Extract the (x, y) coordinate from the center of the cell holding the provided text.  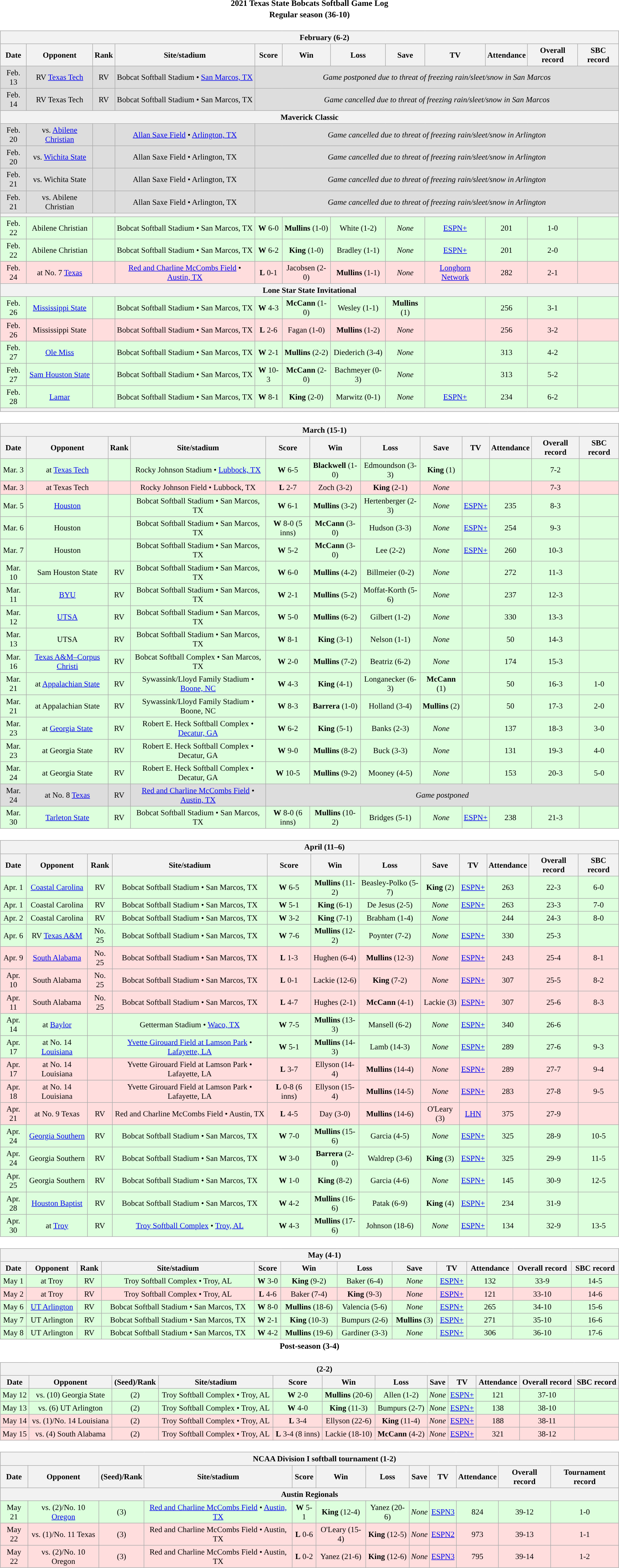
ESPN2 (443, 1534)
824 (477, 1512)
Mullins (14-5) (390, 1092)
Mar. 6 (13, 528)
Mar. 7 (13, 550)
King (2-0) (306, 397)
Feb. 28 (13, 397)
3-0 (599, 729)
McCann (1-0) (306, 308)
King (11-3) (349, 1408)
5-0 (599, 773)
Allen (1-2) (401, 1395)
Mansell (6-2) (390, 1025)
Mullins (5-2) (335, 595)
Mullins (9-2) (335, 773)
138 (498, 1408)
King (2-1) (390, 488)
14-3 (555, 639)
Mullins (3) (415, 1320)
King (11-4) (401, 1421)
vs. (1)/No. 14 Louisiana (70, 1421)
May 21 (14, 1512)
Barrera (2-0) (335, 1158)
265 (490, 1307)
King (4-1) (335, 684)
Mar. 12 (13, 617)
Yanez (20-6) (388, 1512)
Apr. 6 (13, 935)
Jacobsen (2-0) (306, 272)
39-12 (524, 1512)
Mullins (8-2) (335, 751)
Mullins (19-6) (309, 1333)
973 (477, 1534)
L 3-4 (298, 1421)
Mullins (14-4) (390, 1069)
25-3 (553, 935)
May 1 (13, 1281)
Apr. 18 (13, 1092)
Beatriz (6-2) (390, 662)
Hertenberger (2-3) (390, 506)
Mullins (14-3) (335, 1047)
Baker (6-4) (365, 1281)
26-6 (553, 1025)
at No. 8 Texas (68, 796)
Mar. 10 (13, 573)
L 2-6 (269, 330)
Waldrep (3-6) (390, 1158)
20-3 (555, 773)
243 (508, 958)
283 (508, 1092)
19-3 (555, 751)
Apr. 30 (13, 1225)
12-5 (598, 1181)
27-6 (553, 1047)
vs. (4) South Alabama (70, 1434)
174 (511, 662)
132 (490, 1281)
King (12-5) (388, 1534)
38-10 (547, 1408)
Mooney (4-5) (390, 773)
W 1-0 (289, 1181)
Fagan (1-0) (306, 330)
Game cancelled due to threat of freezing rain/sleet/snow in San Marcos (437, 99)
W 8-0 (268, 1307)
340 (508, 1025)
W 3-2 (289, 918)
31-9 (553, 1203)
14-6 (595, 1294)
282 (506, 272)
McCann (2-0) (306, 374)
Ellyson (15-4) (335, 1092)
Lackie (3) (440, 1002)
Hughes (2-1) (335, 1002)
Holland (3-4) (390, 706)
Ole Miss (60, 352)
244 (508, 918)
25-6 (553, 1002)
McCann (4-2) (401, 1434)
vs. (10) Georgia State (70, 1395)
6-0 (598, 887)
Getterman Stadium • Waco, TX (190, 1025)
237 (511, 595)
W 8-0 (5 inns) (288, 528)
13-3 (555, 617)
9-5 (598, 1092)
10-3 (555, 550)
Longanecker (6-3) (390, 684)
King (8-2) (335, 1181)
Rocky Johnson Stadium • Lubbock, TX (198, 470)
L 4-6 (268, 1294)
25-4 (553, 958)
134 (508, 1225)
Mullins (15-6) (335, 1136)
May 15 (15, 1434)
BYU (68, 595)
17-6 (595, 1333)
May 14 (15, 1421)
Wesley (1-1) (358, 308)
260 (511, 550)
7-0 (598, 905)
1-2 (585, 1557)
34-10 (542, 1307)
L 0-8 (6 inns) (289, 1092)
vs. (6) UT Arlington (70, 1408)
RV Texas A&M (57, 935)
May 13 (15, 1408)
W 10-3 (269, 374)
235 (511, 506)
36-10 (542, 1333)
King (9-2) (309, 1281)
188 (498, 1421)
vs. (1)/No. 11 Texas (63, 1534)
35-10 (542, 1320)
Mullins (6-2) (335, 617)
Bumpurs (2-6) (365, 1320)
1-1 (585, 1534)
Hudson (3-3) (390, 528)
32-9 (553, 1225)
W 9-0 (288, 751)
King (3-1) (335, 639)
Apr. 2 (13, 918)
Game postponed (442, 796)
Lone Star State Invitational (309, 290)
137 (511, 729)
May 7 (13, 1320)
Bobcat Softball Complex • San Marcos, TX (198, 662)
21-3 (555, 818)
Lackie (18-10) (349, 1434)
L 4-7 (289, 1002)
King (1-0) (306, 250)
King (7-1) (335, 918)
27-7 (553, 1069)
30-9 (553, 1181)
Buck (3-3) (390, 751)
Apr. 25 (13, 1181)
238 (511, 818)
at No. 9 Texas (57, 1114)
King (10-3) (309, 1320)
Lee (2-2) (390, 550)
L 1-3 (289, 958)
W 8-3 (288, 706)
Yanez (21-6) (341, 1557)
Mar. 16 (13, 662)
Feb. 14 (13, 99)
8-2 (598, 980)
April (11–6) (309, 847)
Apr. 10 (13, 980)
O'Leary (15-4) (341, 1534)
L 3-4 (8 inns) (298, 1434)
9-4 (598, 1069)
W 7-6 (289, 935)
Mar. 30 (13, 818)
King (6-1) (335, 905)
Lamar (60, 397)
King (9-3) (365, 1294)
W 8-0 (6 inns) (288, 818)
33-10 (542, 1294)
13-5 (598, 1225)
11-3 (555, 573)
Mullins (14-6) (390, 1114)
Apr. 9 (13, 958)
O'Leary (3) (440, 1114)
Mullins (3-2) (335, 506)
Feb. 13 (13, 77)
Longhorn Network (455, 272)
6-2 (553, 397)
271 (490, 1320)
McCann (4-1) (390, 1002)
Texas A&M–Corpus Christi (68, 662)
3-1 (553, 308)
5-2 (553, 374)
Garcia (4-6) (390, 1181)
March (15-1) (309, 430)
Mullins (12-3) (390, 958)
272 (511, 573)
Hughen (6-4) (335, 958)
153 (511, 773)
Mullins (12-2) (335, 935)
Ellyson (14-4) (335, 1069)
May 12 (15, 1395)
16-6 (595, 1320)
Poynter (7-2) (390, 935)
Diederich (3-4) (358, 352)
L 4-5 (289, 1114)
May 2 (13, 1294)
Baker (7-4) (309, 1294)
Feb. 24 (13, 272)
W 7-5 (289, 1025)
Beasley-Polko (5-7) (390, 887)
306 (490, 1333)
18-3 (555, 729)
39-13 (524, 1534)
NCAA Division I softball tournament (1-2) (309, 1459)
2-1 (553, 272)
Banks (2-3) (390, 729)
Mullins (1-2) (358, 330)
Mullins (20-6) (349, 1395)
Brabham (1-4) (390, 918)
Apr. 28 (13, 1203)
Bachmeyer (0-3) (358, 374)
8-0 (598, 918)
King (12-6) (388, 1557)
De Jesus (2-5) (390, 905)
Apr. 11 (13, 1002)
Gilbert (1-2) (390, 617)
Mullins (18-6) (309, 1307)
Billmeier (0-2) (390, 573)
22-3 (553, 887)
King (12-4) (341, 1512)
W 10-5 (288, 773)
Johnson (18-6) (390, 1225)
(2-2) (309, 1369)
Ellyson (22-6) (349, 1421)
Marwitz (0-1) (358, 397)
L 0-2 (304, 1557)
Valencia (5-6) (365, 1307)
Mullins (16-6) (335, 1203)
Austin Regionals (309, 1494)
15-6 (595, 1307)
Zoch (3-2) (335, 488)
Tournament record (585, 1476)
17-3 (555, 706)
King (4) (440, 1203)
Mar. 13 (13, 639)
37-10 (547, 1395)
W 5-2 (288, 550)
15-3 (555, 662)
King (7-2) (390, 980)
Mullins (4-2) (335, 573)
4-2 (553, 352)
Mullins (10-2) (335, 818)
8-1 (598, 958)
Lackie (12-6) (335, 980)
39-14 (524, 1557)
Mullins (7-2) (335, 662)
27-8 (553, 1092)
May 8 (13, 1333)
L 3-7 (289, 1069)
February (6-2) (309, 37)
7-3 (555, 488)
at Baylor (57, 1025)
795 (477, 1557)
16-3 (555, 684)
L 2-7 (288, 488)
14-5 (595, 1281)
Mullins (17-6) (335, 1225)
38-12 (547, 1434)
Mullins (1-0) (306, 228)
King (3) (440, 1158)
Garcia (4-5) (390, 1136)
Mullins (2) (441, 706)
25-5 (553, 980)
Mullins (1) (405, 308)
Bumpurs (2-7) (401, 1408)
33-9 (542, 1281)
W 7-0 (289, 1136)
7-2 (555, 470)
28-9 (553, 1136)
Maverick Classic (309, 117)
LHN (473, 1114)
McCann (1) (441, 684)
Mullins (2-2) (306, 352)
King (2) (440, 887)
L 0-6 (304, 1534)
375 (508, 1114)
Bridges (5-1) (390, 818)
Houston Baptist (57, 1203)
Rocky Johnson Field • Lubbock, TX (198, 488)
W 5-0 (288, 617)
W 4-0 (298, 1408)
Barrera (1-0) (335, 706)
Mar. 11 (13, 595)
Nelson (1-1) (390, 639)
11-5 (598, 1158)
White (1-2) (358, 228)
145 (508, 1181)
131 (511, 751)
Mullins (11-2) (335, 887)
Apr. 21 (13, 1114)
12-3 (555, 595)
W 6-1 (288, 506)
Day (3-0) (335, 1114)
Bradley (1-1) (358, 250)
at No. 7 Texas (60, 272)
Apr. 14 (13, 1025)
24-3 (553, 918)
254 (511, 528)
38-11 (547, 1421)
29-9 (553, 1158)
3-2 (553, 330)
Mullins (1-1) (358, 272)
King (5-1) (335, 729)
Mar. 5 (13, 506)
Game postponed due to threat of freezing rain/sleet/snow in San Marcos (437, 77)
Edmoundson (3-3) (390, 470)
321 (498, 1434)
10-5 (598, 1136)
Moffat-Korth (5-6) (390, 595)
Lamb (14-3) (390, 1047)
May (4-1) (309, 1255)
23-3 (553, 905)
Blackwell (1-0) (335, 470)
Tarleton State (68, 818)
King (1) (441, 470)
Mullins (13-3) (335, 1025)
May 6 (13, 1307)
Patak (6-9) (390, 1203)
27-9 (553, 1114)
4-0 (599, 751)
Gardiner (3-3) (365, 1333)
